Provide the [x, y] coordinate of the cell's center where the given text is located.  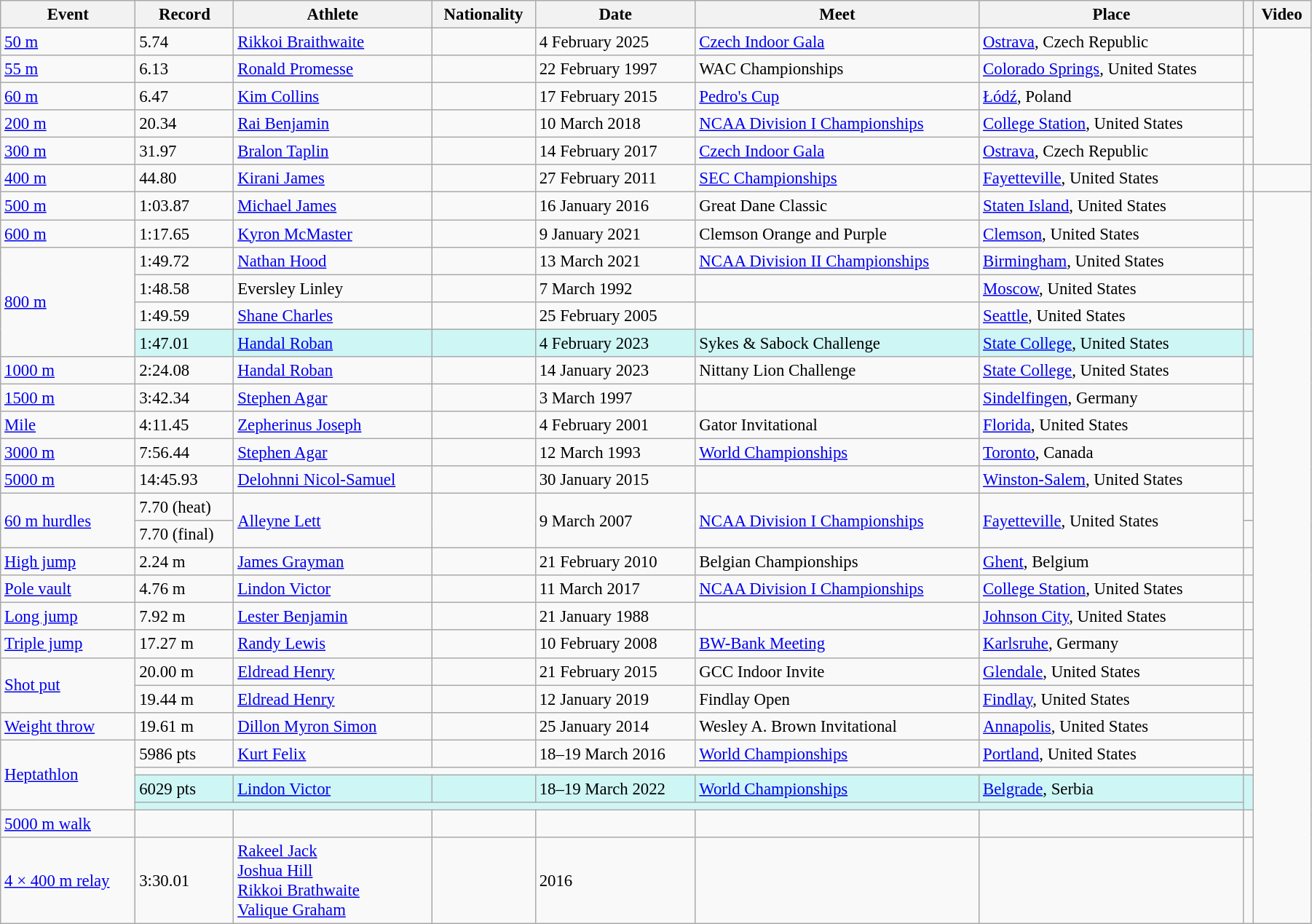
Toronto, Canada [1111, 452]
Annapolis, United States [1111, 726]
4 February 2025 [615, 42]
Rakeel JackJoshua HillRikkoi BrathwaiteValique Graham [333, 881]
21 February 2015 [615, 671]
Kurt Felix [333, 754]
Triple jump [68, 644]
Nathan Hood [333, 261]
Heptathlon [68, 775]
3 March 1997 [615, 398]
10 February 2008 [615, 644]
7:56.44 [185, 452]
Lester Benjamin [333, 617]
Zepherinus Joseph [333, 425]
4 February 2001 [615, 425]
NCAA Division II Championships [837, 261]
Shane Charles [333, 315]
3:30.01 [185, 881]
21 February 2010 [615, 562]
Kirani James [333, 178]
4.76 m [185, 589]
GCC Indoor Invite [837, 671]
Meet [837, 15]
7.70 (heat) [185, 508]
Karlsruhe, Germany [1111, 644]
60 m [68, 97]
Gator Invitational [837, 425]
1:17.65 [185, 234]
1:49.72 [185, 261]
7.70 (final) [185, 534]
9 March 2007 [615, 521]
9 January 2021 [615, 234]
Event [68, 15]
Kim Collins [333, 97]
44.80 [185, 178]
30 January 2015 [615, 480]
10 March 2018 [615, 124]
300 m [68, 151]
BW-Bank Meeting [837, 644]
Eversley Linley [333, 288]
31.97 [185, 151]
Date [615, 15]
5986 pts [185, 754]
Athlete [333, 15]
Florida, United States [1111, 425]
19.44 m [185, 699]
6029 pts [185, 789]
Glendale, United States [1111, 671]
800 m [68, 301]
4 February 2023 [615, 343]
Findlay Open [837, 699]
18–19 March 2016 [615, 754]
21 January 1988 [615, 617]
50 m [68, 42]
Staten Island, United States [1111, 206]
Łódź, Poland [1111, 97]
5.74 [185, 42]
James Grayman [333, 562]
Birmingham, United States [1111, 261]
4 × 400 m relay [68, 881]
Colorado Springs, United States [1111, 69]
2016 [615, 881]
1:47.01 [185, 343]
5000 m [68, 480]
1:03.87 [185, 206]
Dillon Myron Simon [333, 726]
Clemson Orange and Purple [837, 234]
4:11.45 [185, 425]
25 February 2005 [615, 315]
Long jump [68, 617]
Wesley A. Brown Invitational [837, 726]
Sykes & Sabock Challenge [837, 343]
7 March 1992 [615, 288]
Rai Benjamin [333, 124]
Delohnni Nicol-Samuel [333, 480]
Place [1111, 15]
Bralon Taplin [333, 151]
2.24 m [185, 562]
7.92 m [185, 617]
600 m [68, 234]
Shot put [68, 684]
1:48.58 [185, 288]
17.27 m [185, 644]
Ghent, Belgium [1111, 562]
200 m [68, 124]
1500 m [68, 398]
22 February 1997 [615, 69]
Rikkoi Braithwaite [333, 42]
1:49.59 [185, 315]
Moscow, United States [1111, 288]
14 February 2017 [615, 151]
Nationality [483, 15]
WAC Championships [837, 69]
Ronald Promesse [333, 69]
14 January 2023 [615, 371]
Seattle, United States [1111, 315]
20.00 m [185, 671]
12 March 1993 [615, 452]
12 January 2019 [615, 699]
27 February 2011 [615, 178]
Pedro's Cup [837, 97]
Belgrade, Serbia [1111, 789]
Nittany Lion Challenge [837, 371]
17 February 2015 [615, 97]
400 m [68, 178]
Belgian Championships [837, 562]
5000 m walk [68, 824]
3000 m [68, 452]
SEC Championships [837, 178]
18–19 March 2022 [615, 789]
13 March 2021 [615, 261]
14:45.93 [185, 480]
1000 m [68, 371]
Video [1282, 15]
Alleyne Lett [333, 521]
Record [185, 15]
Winston-Salem, United States [1111, 480]
25 January 2014 [615, 726]
60 m hurdles [68, 521]
Great Dane Classic [837, 206]
Clemson, United States [1111, 234]
2:24.08 [185, 371]
6.47 [185, 97]
3:42.34 [185, 398]
500 m [68, 206]
Johnson City, United States [1111, 617]
11 March 2017 [615, 589]
Kyron McMaster [333, 234]
Pole vault [68, 589]
20.34 [185, 124]
16 January 2016 [615, 206]
Weight throw [68, 726]
Randy Lewis [333, 644]
Sindelfingen, Germany [1111, 398]
Portland, United States [1111, 754]
Findlay, United States [1111, 699]
6.13 [185, 69]
Michael James [333, 206]
55 m [68, 69]
High jump [68, 562]
19.61 m [185, 726]
Mile [68, 425]
